Search for the cell housing the specified text and yield its (X, Y) center coordinate. 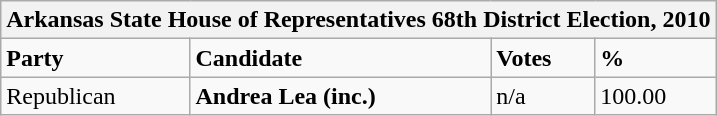
% (656, 58)
Candidate (340, 58)
Arkansas State House of Representatives 68th District Election, 2010 (358, 20)
Party (96, 58)
n/a (543, 96)
Republican (96, 96)
Votes (543, 58)
Andrea Lea (inc.) (340, 96)
100.00 (656, 96)
